Provide the (x, y) coordinate of the cell's center where the given text is located.  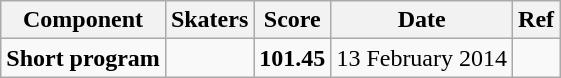
13 February 2014 (422, 58)
Ref (536, 20)
Date (422, 20)
101.45 (292, 58)
Short program (84, 58)
Component (84, 20)
Skaters (209, 20)
Score (292, 20)
